Determine the [X, Y] coordinate at the center of the cell enclosing the given text.  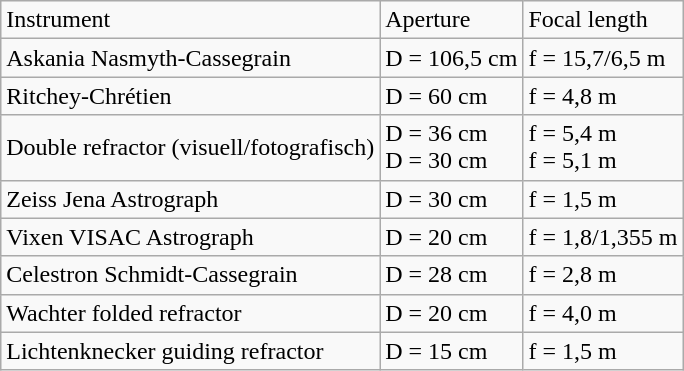
f = 5,4 mf = 5,1 m [603, 148]
D = 36 cmD = 30 cm [452, 148]
D = 15 cm [452, 351]
Double refractor (visuell/fotografisch) [190, 148]
f = 15,7/6,5 m [603, 58]
Ritchey-Chrétien [190, 96]
f = 1,8/1,355 m [603, 237]
D = 28 cm [452, 275]
Celestron Schmidt-Cassegrain [190, 275]
Focal length [603, 20]
f = 2,8 m [603, 275]
Lichtenknecker guiding refractor [190, 351]
Wachter folded refractor [190, 313]
Askania Nasmyth-Cassegrain [190, 58]
D = 60 cm [452, 96]
D = 106,5 cm [452, 58]
Aperture [452, 20]
f = 4,0 m [603, 313]
f = 4,8 m [603, 96]
Vixen VISAC Astrograph [190, 237]
Instrument [190, 20]
Zeiss Jena Astrograph [190, 199]
D = 30 cm [452, 199]
